For the text-containing cell, return its midpoint in [X, Y] coordinate format. 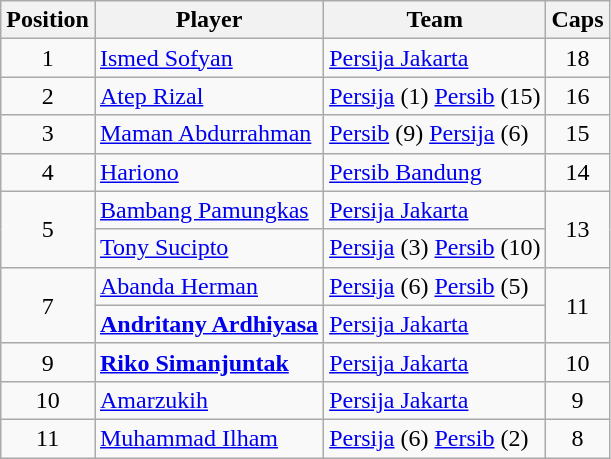
Ismed Sofyan [208, 58]
Andritany Ardhiyasa [208, 324]
3 [48, 134]
Maman Abdurrahman [208, 134]
Atep Rizal [208, 96]
Persib Bandung [435, 172]
Persija (6) Persib (2) [435, 438]
Persija (6) Persib (5) [435, 286]
Caps [578, 20]
Hariono [208, 172]
7 [48, 305]
Persib (9) Persija (6) [435, 134]
Abanda Herman [208, 286]
5 [48, 229]
Persija (1) Persib (15) [435, 96]
Tony Sucipto [208, 248]
Bambang Pamungkas [208, 210]
14 [578, 172]
Position [48, 20]
18 [578, 58]
15 [578, 134]
Player [208, 20]
Team [435, 20]
2 [48, 96]
Riko Simanjuntak [208, 362]
13 [578, 229]
16 [578, 96]
Muhammad Ilham [208, 438]
1 [48, 58]
8 [578, 438]
4 [48, 172]
Amarzukih [208, 400]
Persija (3) Persib (10) [435, 248]
